Pinpoint the cell where the given text exists, returning its (x, y) midpoint coordinate. 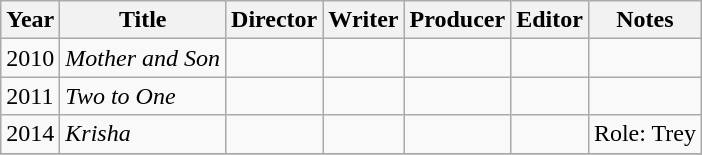
2014 (30, 134)
Writer (364, 20)
Role: Trey (644, 134)
Year (30, 20)
Two to One (143, 96)
Editor (550, 20)
Mother and Son (143, 58)
Director (274, 20)
2011 (30, 96)
Producer (458, 20)
Notes (644, 20)
Krisha (143, 134)
Title (143, 20)
2010 (30, 58)
